Locate the cell with the specified text and output its [x, y] center coordinate. 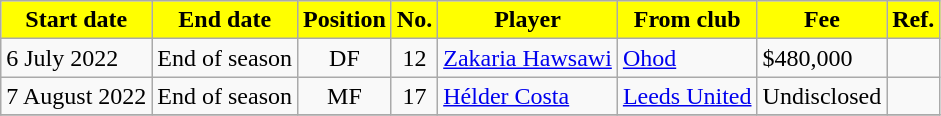
End date [225, 20]
Fee [822, 20]
7 August 2022 [76, 96]
Ohod [687, 58]
Hélder Costa [528, 96]
No. [414, 20]
Start date [76, 20]
From club [687, 20]
Leeds United [687, 96]
Ref. [914, 20]
MF [345, 96]
$480,000 [822, 58]
Player [528, 20]
12 [414, 58]
DF [345, 58]
6 July 2022 [76, 58]
Undisclosed [822, 96]
Zakaria Hawsawi [528, 58]
Position [345, 20]
17 [414, 96]
